Scan for the cell matching the given text and deliver its [x, y] coordinate at center. 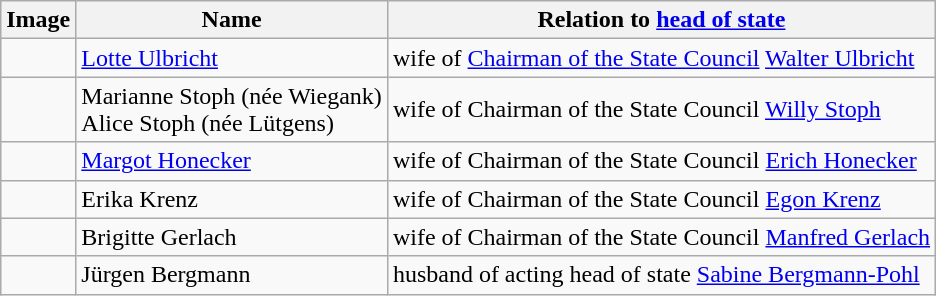
Image [38, 20]
wife of Chairman of the State Council Egon Krenz [661, 199]
wife of Chairman of the State Council Willy Stoph [661, 110]
wife of Chairman of the State Council Walter Ulbricht [661, 58]
Jürgen Bergmann [232, 275]
Name [232, 20]
wife of Chairman of the State Council Manfred Gerlach [661, 237]
Marianne Stoph (née Wiegank)Alice Stoph (née Lütgens) [232, 110]
Margot Honecker [232, 161]
wife of Chairman of the State Council Erich Honecker [661, 161]
Brigitte Gerlach [232, 237]
Relation to head of state [661, 20]
Erika Krenz [232, 199]
husband of acting head of state Sabine Bergmann-Pohl [661, 275]
Lotte Ulbricht [232, 58]
